Output the [X, Y] coordinate of the center of the cell containing the given text.  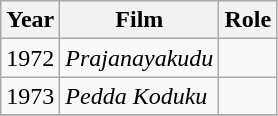
Year [30, 20]
Film [140, 20]
1973 [30, 96]
Role [248, 20]
1972 [30, 58]
Pedda Koduku [140, 96]
Prajanayakudu [140, 58]
